Pinpoint the cell where the given text exists, returning its (x, y) midpoint coordinate. 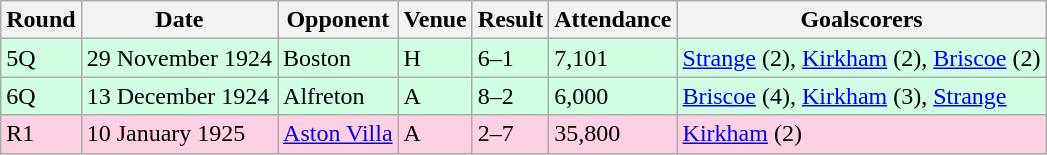
6–1 (510, 58)
7,101 (613, 58)
Result (510, 20)
Goalscorers (862, 20)
8–2 (510, 96)
5Q (41, 58)
Aston Villa (338, 134)
6,000 (613, 96)
H (435, 58)
Boston (338, 58)
R1 (41, 134)
13 December 1924 (179, 96)
Strange (2), Kirkham (2), Briscoe (2) (862, 58)
35,800 (613, 134)
10 January 1925 (179, 134)
Attendance (613, 20)
Briscoe (4), Kirkham (3), Strange (862, 96)
Date (179, 20)
Round (41, 20)
Venue (435, 20)
Opponent (338, 20)
Alfreton (338, 96)
6Q (41, 96)
29 November 1924 (179, 58)
2–7 (510, 134)
Kirkham (2) (862, 134)
